Extract the (x, y) coordinate from the center of the cell holding the provided text.  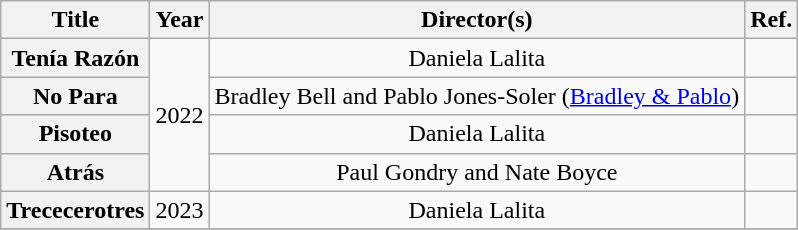
Director(s) (477, 20)
No Para (76, 96)
Year (180, 20)
Paul Gondry and Nate Boyce (477, 172)
Tenía Razón (76, 58)
2022 (180, 115)
Title (76, 20)
Atrás (76, 172)
Trececerotres (76, 210)
Bradley Bell and Pablo Jones-Soler (Bradley & Pablo) (477, 96)
Ref. (772, 20)
Pisoteo (76, 134)
2023 (180, 210)
